Provide the (x, y) coordinate of the cell's center where the given text is located.  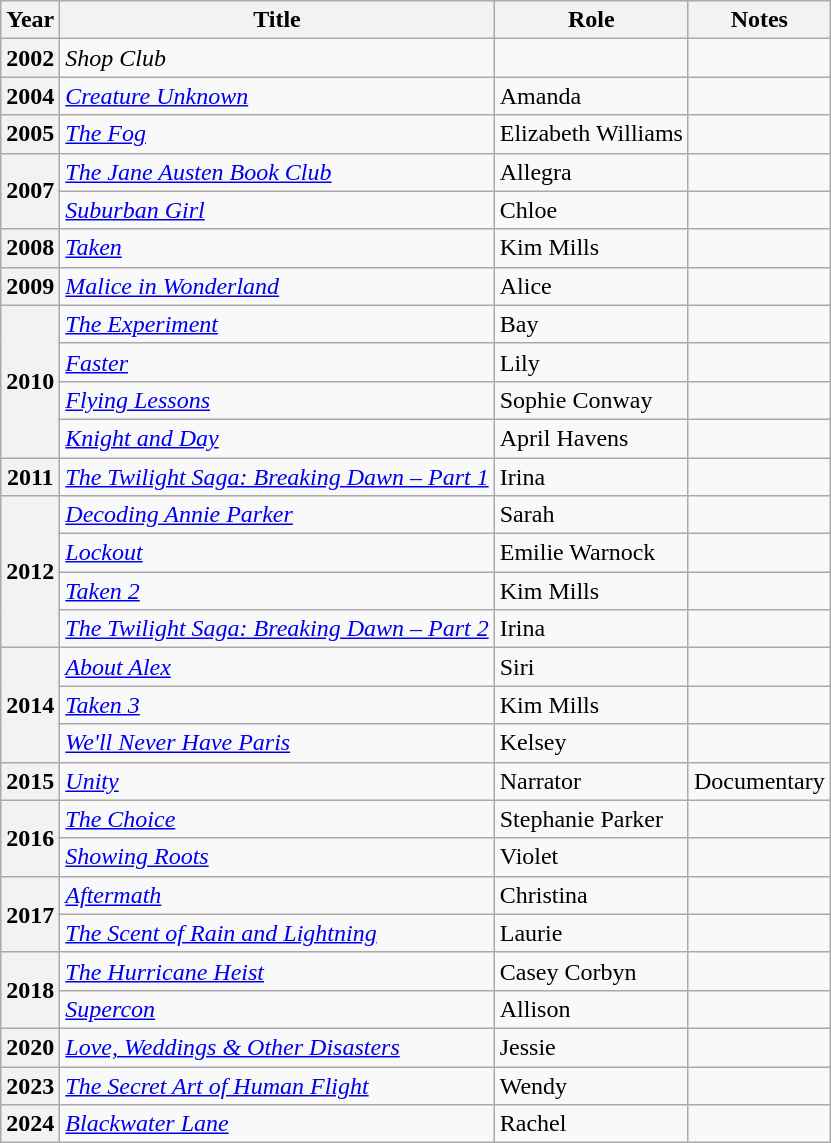
Malice in Wonderland (277, 286)
Shop Club (277, 58)
Taken 3 (277, 705)
Bay (591, 324)
Flying Lessons (277, 400)
Kelsey (591, 743)
2015 (30, 781)
The Twilight Saga: Breaking Dawn – Part 1 (277, 477)
2018 (30, 990)
Faster (277, 362)
We'll Never Have Paris (277, 743)
Jessie (591, 1047)
2004 (30, 96)
Role (591, 20)
2008 (30, 248)
Love, Weddings & Other Disasters (277, 1047)
About Alex (277, 667)
2020 (30, 1047)
Emilie Warnock (591, 553)
Suburban Girl (277, 210)
Year (30, 20)
Casey Corbyn (591, 971)
Lockout (277, 553)
Laurie (591, 933)
The Fog (277, 134)
Notes (759, 20)
Narrator (591, 781)
2005 (30, 134)
2002 (30, 58)
Violet (591, 857)
2024 (30, 1124)
2017 (30, 914)
Amanda (591, 96)
Rachel (591, 1124)
Documentary (759, 781)
The Scent of Rain and Lightning (277, 933)
2010 (30, 381)
Alice (591, 286)
Unity (277, 781)
Elizabeth Williams (591, 134)
2014 (30, 705)
Stephanie Parker (591, 819)
Lily (591, 362)
Sarah (591, 515)
Sophie Conway (591, 400)
The Secret Art of Human Flight (277, 1085)
Taken 2 (277, 591)
2012 (30, 572)
Allison (591, 1009)
Taken (277, 248)
2016 (30, 838)
2011 (30, 477)
Knight and Day (277, 438)
Allegra (591, 172)
Creature Unknown (277, 96)
Wendy (591, 1085)
Title (277, 20)
Showing Roots (277, 857)
Christina (591, 895)
Decoding Annie Parker (277, 515)
Siri (591, 667)
2007 (30, 191)
The Choice (277, 819)
The Twilight Saga: Breaking Dawn – Part 2 (277, 629)
The Experiment (277, 324)
Blackwater Lane (277, 1124)
Supercon (277, 1009)
The Jane Austen Book Club (277, 172)
The Hurricane Heist (277, 971)
April Havens (591, 438)
Aftermath (277, 895)
2023 (30, 1085)
Chloe (591, 210)
2009 (30, 286)
